Return the [X, Y] coordinate for the center point of the cell that contains the specified text.  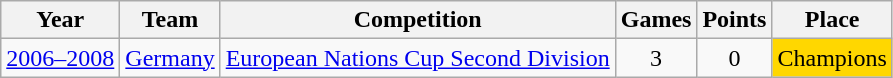
Competition [418, 20]
Year [60, 20]
2006–2008 [60, 58]
Points [734, 20]
Team [170, 20]
0 [734, 58]
Germany [170, 58]
Champions [832, 58]
European Nations Cup Second Division [418, 58]
Place [832, 20]
3 [656, 58]
Games [656, 20]
